Determine the [x, y] coordinate at the center of the cell enclosing the given text.  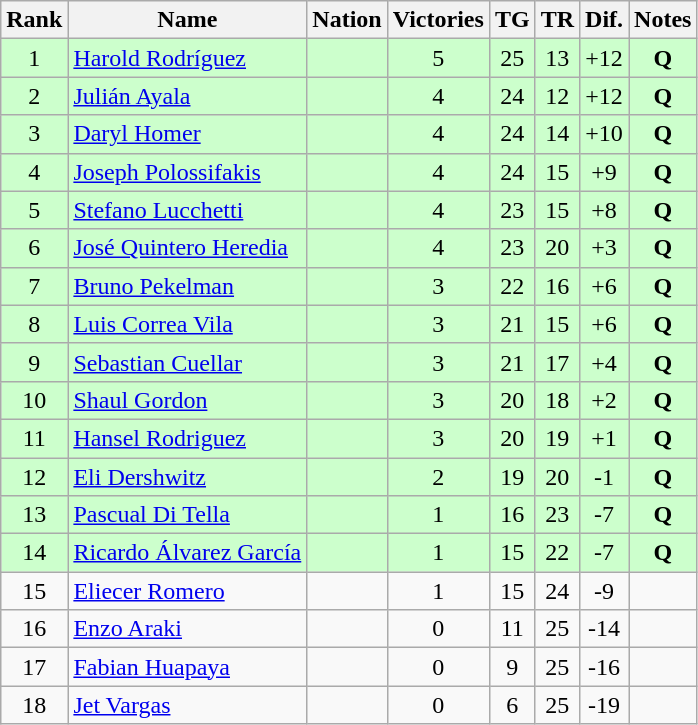
Notes [663, 20]
TR [557, 20]
+1 [604, 438]
Victories [438, 20]
Daryl Homer [188, 134]
Julián Ayala [188, 96]
-9 [604, 591]
+2 [604, 400]
Sebastian Cuellar [188, 362]
8 [34, 324]
Luis Correa Vila [188, 324]
Nation [347, 20]
Rank [34, 20]
-16 [604, 667]
José Quintero Heredia [188, 248]
+8 [604, 210]
Eliecer Romero [188, 591]
-14 [604, 629]
+10 [604, 134]
Fabian Huapaya [188, 667]
Joseph Polossifakis [188, 172]
+3 [604, 248]
+4 [604, 362]
Name [188, 20]
Pascual Di Tella [188, 515]
Eli Dershwitz [188, 477]
10 [34, 400]
7 [34, 286]
Dif. [604, 20]
-19 [604, 705]
Ricardo Álvarez García [188, 553]
Jet Vargas [188, 705]
Hansel Rodriguez [188, 438]
Bruno Pekelman [188, 286]
Shaul Gordon [188, 400]
Stefano Lucchetti [188, 210]
TG [512, 20]
Harold Rodríguez [188, 58]
+9 [604, 172]
Enzo Araki [188, 629]
-1 [604, 477]
